Return (x, y) of the center of cell containing provided text 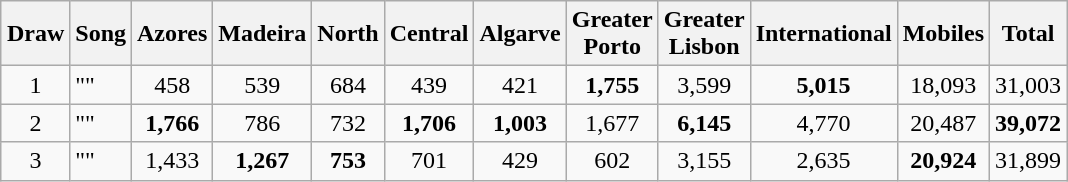
421 (520, 85)
International (824, 34)
6,145 (704, 123)
1,433 (172, 161)
Draw (35, 34)
Total (1028, 34)
1,706 (429, 123)
Madeira (262, 34)
North (348, 34)
701 (429, 161)
2 (35, 123)
429 (520, 161)
3 (35, 161)
Central (429, 34)
20,924 (943, 161)
602 (612, 161)
1,677 (612, 123)
39,072 (1028, 123)
Azores (172, 34)
3,155 (704, 161)
753 (348, 161)
1,766 (172, 123)
GreaterLisbon (704, 34)
GreaterPorto (612, 34)
786 (262, 123)
4,770 (824, 123)
31,003 (1028, 85)
1,003 (520, 123)
1 (35, 85)
5,015 (824, 85)
3,599 (704, 85)
2,635 (824, 161)
439 (429, 85)
539 (262, 85)
1,267 (262, 161)
31,899 (1028, 161)
732 (348, 123)
Algarve (520, 34)
20,487 (943, 123)
1,755 (612, 85)
18,093 (943, 85)
Mobiles (943, 34)
Song (101, 34)
684 (348, 85)
458 (172, 85)
